For the text-containing cell, return its midpoint in (X, Y) coordinate format. 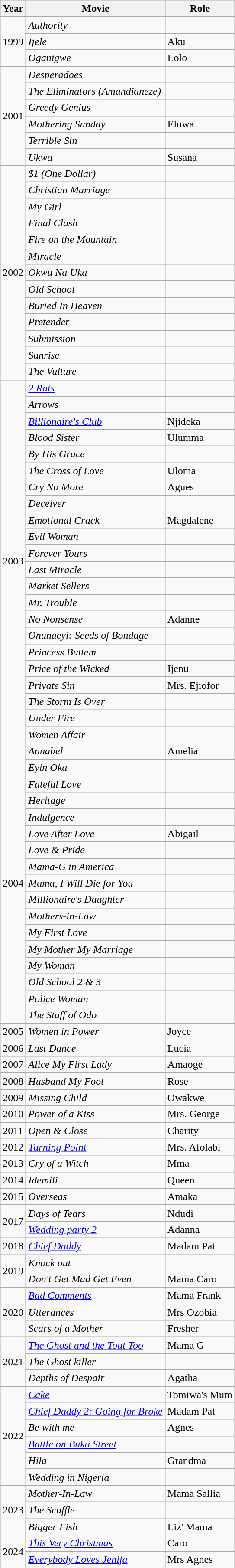
2021 (13, 1362)
Mma (200, 1164)
The Eliminators (Amandianeze) (95, 91)
2010 (13, 1114)
Ijenu (200, 668)
Forever Yours (95, 553)
2005 (13, 1032)
Sunrise (95, 355)
Be with me (95, 1428)
Mama G (200, 1345)
Final Clash (95, 223)
Scars of a Mother (95, 1329)
Authority (95, 25)
Buried In Heaven (95, 306)
Lolo (200, 58)
Love & Pride (95, 850)
2 Rats (95, 388)
Movie (95, 9)
Knock out (95, 1263)
The Vulture (95, 372)
Mama Caro (200, 1279)
Women in Power (95, 1032)
Owakwe (200, 1098)
My First Love (95, 932)
Desperadoes (95, 75)
Mothering Sunday (95, 124)
2001 (13, 116)
Queen (200, 1180)
Women Affair (95, 735)
Blood Sister (95, 437)
Mrs. George (200, 1114)
2008 (13, 1081)
Market Sellers (95, 586)
Terrible Sin (95, 140)
Hila (95, 1460)
Okwu Na Uka (95, 273)
The Cross of Love (95, 470)
2022 (13, 1436)
Wedding party 2 (95, 1229)
Price of the Wicked (95, 668)
Cry No More (95, 487)
$1 (One Dollar) (95, 173)
Greedy Genius (95, 108)
Mrs. Afolabi (200, 1147)
Cry of a Witch (95, 1164)
Mrs. Ejiofor (200, 685)
The Scuffle (95, 1510)
Agatha (200, 1378)
Utterances (95, 1312)
Ijele (95, 42)
2004 (13, 883)
The Storm Is Over (95, 701)
Adanne (200, 619)
2003 (13, 561)
2015 (13, 1196)
Overseas (95, 1196)
Power of a Kiss (95, 1114)
Emotional Crack (95, 520)
Year (13, 9)
Princess Buttem (95, 652)
My Girl (95, 207)
Agnes (200, 1428)
2014 (13, 1180)
Mama Sallia (200, 1493)
1999 (13, 42)
2007 (13, 1065)
Njideka (200, 421)
Grandma (200, 1460)
Evil Woman (95, 537)
Mother-In-Law (95, 1493)
Tomiwa's Mum (200, 1395)
Ulumma (200, 437)
Lucia (200, 1048)
The Ghost and the Tout Too (95, 1345)
Christian Marriage (95, 190)
Battle on Buka Street (95, 1444)
2013 (13, 1164)
Under Fire (95, 718)
Bad Comments (95, 1296)
Charity (200, 1131)
Missing Child (95, 1098)
Everybody Loves Jenifa (95, 1560)
Mr. Trouble (95, 603)
Depths of Despair (95, 1378)
Arrows (95, 404)
Turning Point (95, 1147)
Cake (95, 1395)
Don't Get Mad Get Even (95, 1279)
Annabel (95, 751)
Last Miracle (95, 570)
Mothers-in-Law (95, 916)
Deceiver (95, 504)
2017 (13, 1221)
Role (200, 9)
Mrs Ozobia (200, 1312)
2023 (13, 1510)
Days of Tears (95, 1213)
Uloma (200, 470)
Pretender (95, 322)
Susana (200, 157)
Police Woman (95, 998)
Last Dance (95, 1048)
Eyin Oka (95, 768)
Oganigwe (95, 58)
Chief Daddy 2: Going for Broke (95, 1411)
Ndudi (200, 1213)
Heritage (95, 801)
Idemili (95, 1180)
The Staff of Odo (95, 1015)
Wedding in Nigeria (95, 1477)
Onunaeyi: Seeds of Bondage (95, 636)
Mama-G in America (95, 867)
Adanna (200, 1229)
Magdalene (200, 520)
2012 (13, 1147)
Aku (200, 42)
2006 (13, 1048)
The Ghost killer (95, 1362)
Billionaire's Club (95, 421)
By His Grace (95, 454)
Fire on the Mountain (95, 240)
Ukwa (95, 157)
Chief Daddy (95, 1246)
Rose (200, 1081)
Private Sin (95, 685)
Old School (95, 289)
2011 (13, 1131)
2009 (13, 1098)
Mama Frank (200, 1296)
Indulgence (95, 817)
No Nonsense (95, 619)
2024 (13, 1552)
Liz' Mama (200, 1526)
My Woman (95, 965)
My Mother My Marriage (95, 949)
2020 (13, 1312)
Submission (95, 339)
Amaoge (200, 1065)
Love After Love (95, 834)
Open & Close (95, 1131)
Amelia (200, 751)
This Very Christmas (95, 1543)
Old School 2 & 3 (95, 982)
2019 (13, 1271)
2018 (13, 1246)
Fateful Love (95, 784)
Fresher (200, 1329)
Bigger Fish (95, 1526)
Mama, I Will Die for You (95, 883)
Amaka (200, 1196)
2002 (13, 272)
Joyce (200, 1032)
Abigail (200, 834)
Millionaire's Daughter (95, 900)
Mrs Agnes (200, 1560)
Husband My Foot (95, 1081)
Caro (200, 1543)
Miracle (95, 256)
Agues (200, 487)
Alice My First Lady (95, 1065)
Eluwa (200, 124)
